Detect which cell encompasses the target text, then output its (x, y) center coordinate. 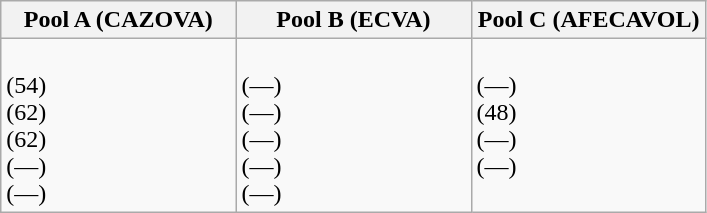
(—) (48) (—) (—) (588, 126)
Pool A (CAZOVA) (118, 20)
(—) (—) (—) (—) (—) (354, 126)
(54) (62) (62) (—) (—) (118, 126)
Pool B (ECVA) (354, 20)
Pool C (AFECAVOL) (588, 20)
